Detect which cell encompasses the target text, then output its [x, y] center coordinate. 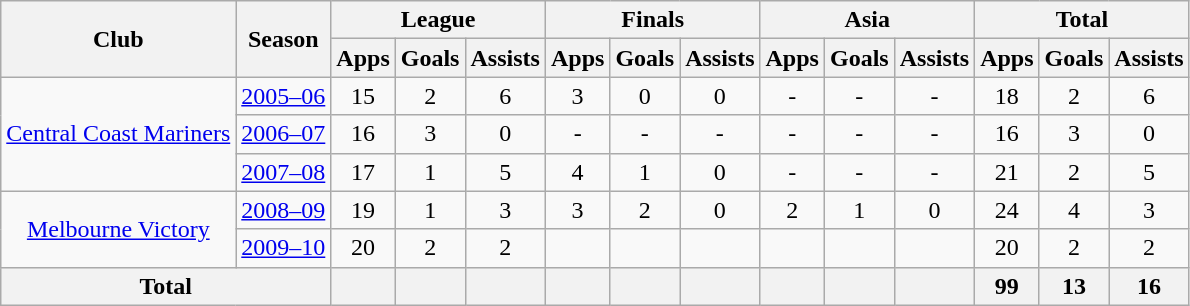
Season [284, 39]
2006–07 [284, 134]
19 [363, 210]
21 [1007, 172]
99 [1007, 286]
2008–09 [284, 210]
17 [363, 172]
2009–10 [284, 248]
Club [118, 39]
15 [363, 96]
13 [1074, 286]
Asia [868, 20]
18 [1007, 96]
2007–08 [284, 172]
Melbourne Victory [118, 229]
League [438, 20]
24 [1007, 210]
Central Coast Mariners [118, 134]
2005–06 [284, 96]
Finals [652, 20]
